Locate the cell with the specified text and output its [x, y] center coordinate. 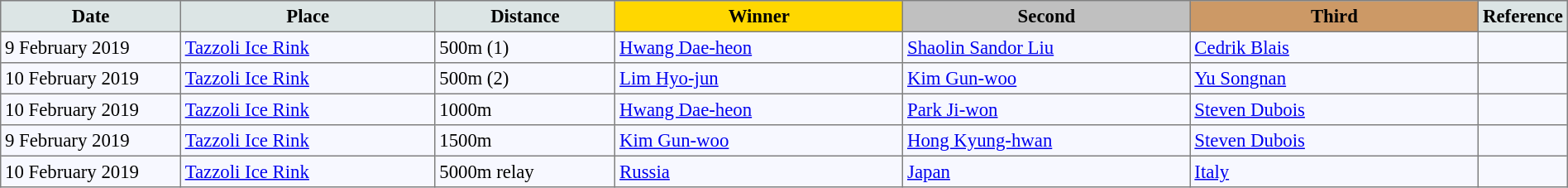
Date [91, 17]
1000m [525, 109]
Reference [1523, 17]
Place [308, 17]
Cedrik Blais [1335, 47]
Hong Kyung-hwan [1047, 141]
Second [1047, 17]
Yu Songnan [1335, 79]
1500m [525, 141]
Shaolin Sandor Liu [1047, 47]
500m (2) [525, 79]
Winner [759, 17]
500m (1) [525, 47]
5000m relay [525, 171]
Japan [1047, 171]
Italy [1335, 171]
Lim Hyo-jun [759, 79]
Russia [759, 171]
Third [1335, 17]
Distance [525, 17]
Park Ji-won [1047, 109]
